Identify which cell holds the provided text, then report its (X, Y) central coordinate. 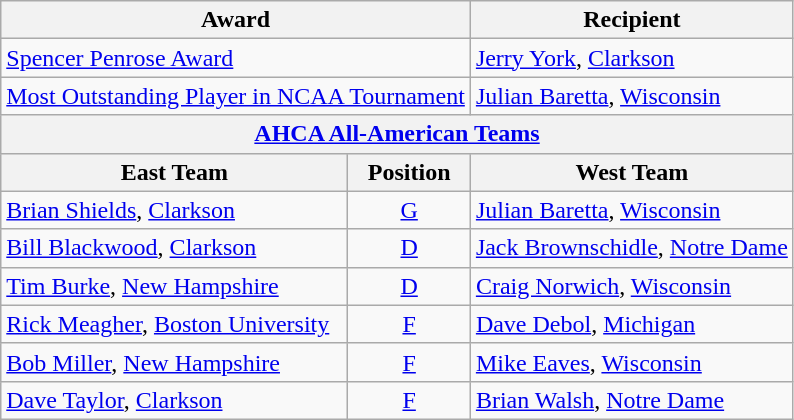
Mike Eaves, Wisconsin (632, 362)
Bill Blackwood, Clarkson (174, 248)
Award (236, 20)
Recipient (632, 20)
AHCA All-American Teams (398, 134)
Dave Debol, Michigan (632, 324)
Jerry York, Clarkson (632, 58)
Jack Brownschidle, Notre Dame (632, 248)
Craig Norwich, Wisconsin (632, 286)
Position (409, 172)
Bob Miller, New Hampshire (174, 362)
Most Outstanding Player in NCAA Tournament (236, 96)
Spencer Penrose Award (236, 58)
G (409, 210)
Dave Taylor, Clarkson (174, 400)
Brian Shields, Clarkson (174, 210)
East Team (174, 172)
Tim Burke, New Hampshire (174, 286)
West Team (632, 172)
Brian Walsh, Notre Dame (632, 400)
Rick Meagher, Boston University (174, 324)
